Capture the cell that displays the provided text and extract its (x, y) central coordinate. 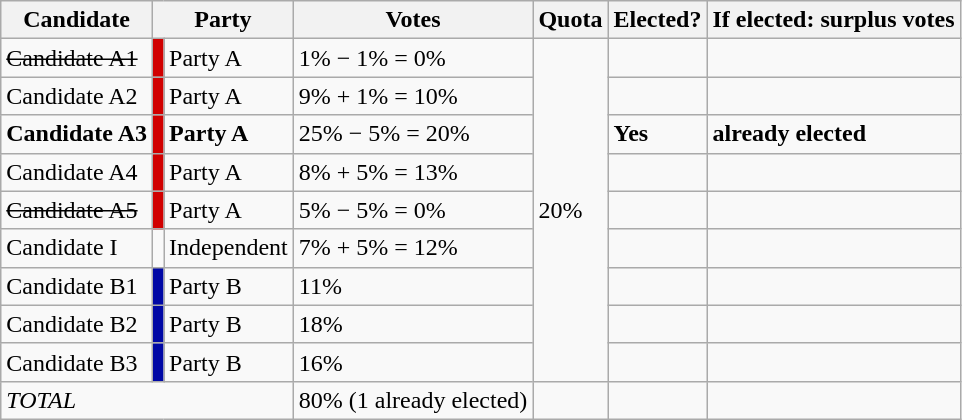
Party (224, 20)
9% + 1% = 10% (413, 96)
1% − 1% = 0% (413, 58)
5% − 5% = 0% (413, 210)
8% + 5% = 13% (413, 172)
18% (413, 324)
20% (570, 210)
Independent (229, 248)
80% (1 already elected) (413, 400)
25% − 5% = 20% (413, 134)
Candidate B2 (77, 324)
Candidate A1 (77, 58)
Candidate A4 (77, 172)
Candidate A2 (77, 96)
Candidate B1 (77, 286)
already elected (834, 134)
Candidate (77, 20)
11% (413, 286)
Yes (658, 134)
16% (413, 362)
Candidate B3 (77, 362)
7% + 5% = 12% (413, 248)
TOTAL (147, 400)
Candidate A5 (77, 210)
Candidate I (77, 248)
Votes (413, 20)
If elected: surplus votes (834, 20)
Quota (570, 20)
Elected? (658, 20)
Candidate A3 (77, 134)
